For the text-containing cell, return its midpoint in [X, Y] coordinate format. 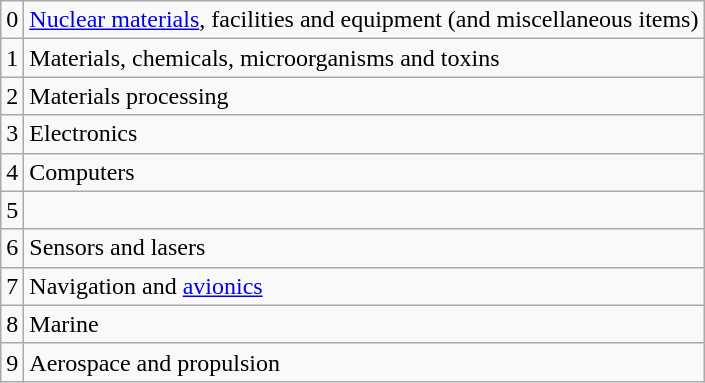
Aerospace and propulsion [364, 362]
Nuclear materials, facilities and equipment (and miscellaneous items) [364, 20]
Materials, chemicals, microorganisms and toxins [364, 58]
9 [12, 362]
Computers [364, 172]
5 [12, 210]
Materials processing [364, 96]
8 [12, 324]
Navigation and avionics [364, 286]
1 [12, 58]
2 [12, 96]
3 [12, 134]
Marine [364, 324]
Sensors and lasers [364, 248]
Electronics [364, 134]
4 [12, 172]
6 [12, 248]
0 [12, 20]
7 [12, 286]
